Return [x, y] of the center of cell containing provided text 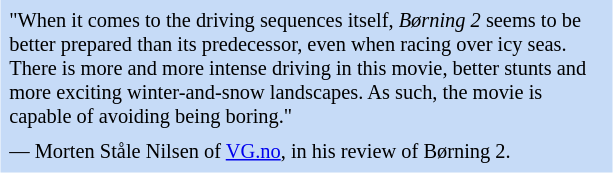
— Morten Ståle Nilsen of VG.no, in his review of Børning 2. [306, 152]
